Return (X, Y) of the center of cell containing provided text 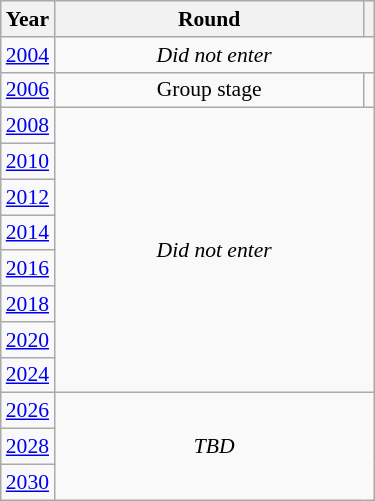
2024 (28, 375)
2028 (28, 447)
2012 (28, 197)
2004 (28, 55)
2030 (28, 482)
Group stage (209, 90)
2026 (28, 411)
Year (28, 19)
2018 (28, 304)
2014 (28, 233)
2010 (28, 162)
Round (209, 19)
TBD (214, 446)
2006 (28, 90)
2016 (28, 269)
2020 (28, 340)
2008 (28, 126)
